Return [X, Y] of the center of cell containing provided text 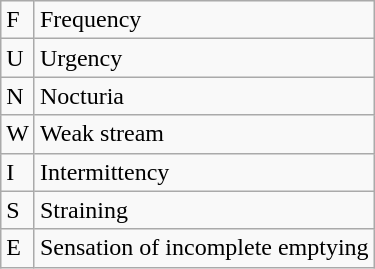
N [18, 96]
I [18, 172]
Sensation of incomplete emptying [204, 248]
Nocturia [204, 96]
Frequency [204, 20]
E [18, 248]
Weak stream [204, 134]
Urgency [204, 58]
Intermittency [204, 172]
S [18, 210]
Straining [204, 210]
F [18, 20]
U [18, 58]
W [18, 134]
